Capture the cell that displays the provided text and extract its [x, y] central coordinate. 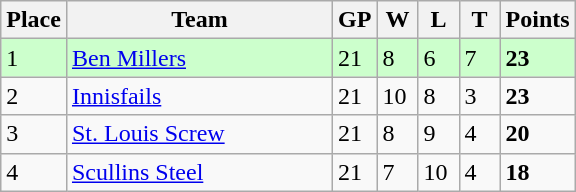
18 [538, 172]
2 [34, 96]
Place [34, 20]
St. Louis Screw [199, 134]
20 [538, 134]
1 [34, 58]
L [438, 20]
GP [355, 20]
9 [438, 134]
Points [538, 20]
6 [438, 58]
W [398, 20]
Team [199, 20]
T [480, 20]
Innisfails [199, 96]
Ben Millers [199, 58]
Scullins Steel [199, 172]
